Pinpoint the cell where the given text exists, returning its (X, Y) midpoint coordinate. 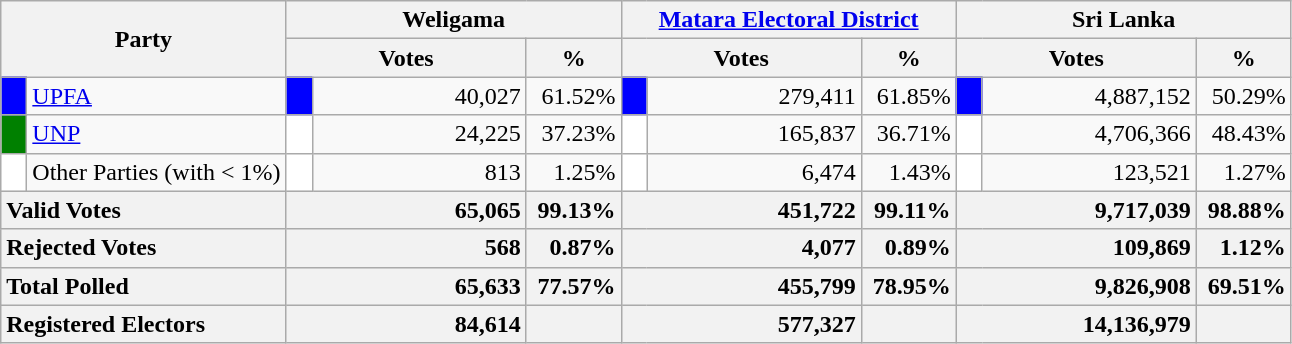
99.11% (908, 210)
98.88% (1244, 210)
165,837 (754, 134)
451,722 (741, 210)
0.89% (908, 248)
Rejected Votes (144, 248)
69.51% (1244, 286)
Matara Electoral District (788, 20)
9,717,039 (1076, 210)
77.57% (574, 286)
455,799 (741, 286)
1.25% (574, 172)
109,869 (1076, 248)
65,065 (406, 210)
123,521 (1089, 172)
14,136,979 (1076, 324)
Total Polled (144, 286)
4,887,152 (1089, 96)
37.23% (574, 134)
24,225 (419, 134)
Registered Electors (144, 324)
0.87% (574, 248)
6,474 (754, 172)
50.29% (1244, 96)
Valid Votes (144, 210)
78.95% (908, 286)
40,027 (419, 96)
1.27% (1244, 172)
1.12% (1244, 248)
813 (419, 172)
84,614 (406, 324)
9,826,908 (1076, 286)
Sri Lanka (1124, 20)
48.43% (1244, 134)
61.85% (908, 96)
36.71% (908, 134)
65,633 (406, 286)
577,327 (741, 324)
Party (144, 39)
UPFA (156, 96)
Weligama (454, 20)
4,077 (741, 248)
UNP (156, 134)
Other Parties (with < 1%) (156, 172)
568 (406, 248)
279,411 (754, 96)
99.13% (574, 210)
1.43% (908, 172)
4,706,366 (1089, 134)
61.52% (574, 96)
